Provide the (X, Y) coordinate of the cell's center where the given text is located.  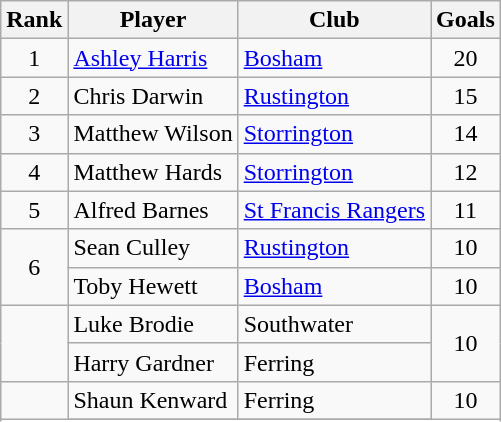
Ashley Harris (153, 58)
St Francis Rangers (334, 210)
Chris Darwin (153, 96)
Club (334, 20)
Rank (34, 20)
Player (153, 20)
2 (34, 96)
Toby Hewett (153, 286)
4 (34, 172)
Matthew Hards (153, 172)
Harry Gardner (153, 362)
3 (34, 134)
15 (466, 96)
5 (34, 210)
1 (34, 58)
Southwater (334, 324)
12 (466, 172)
Alfred Barnes (153, 210)
Goals (466, 20)
11 (466, 210)
20 (466, 58)
Shaun Kenward (153, 400)
Matthew Wilson (153, 134)
Sean Culley (153, 248)
6 (34, 267)
Luke Brodie (153, 324)
14 (466, 134)
